Search for the cell housing the specified text and yield its [X, Y] center coordinate. 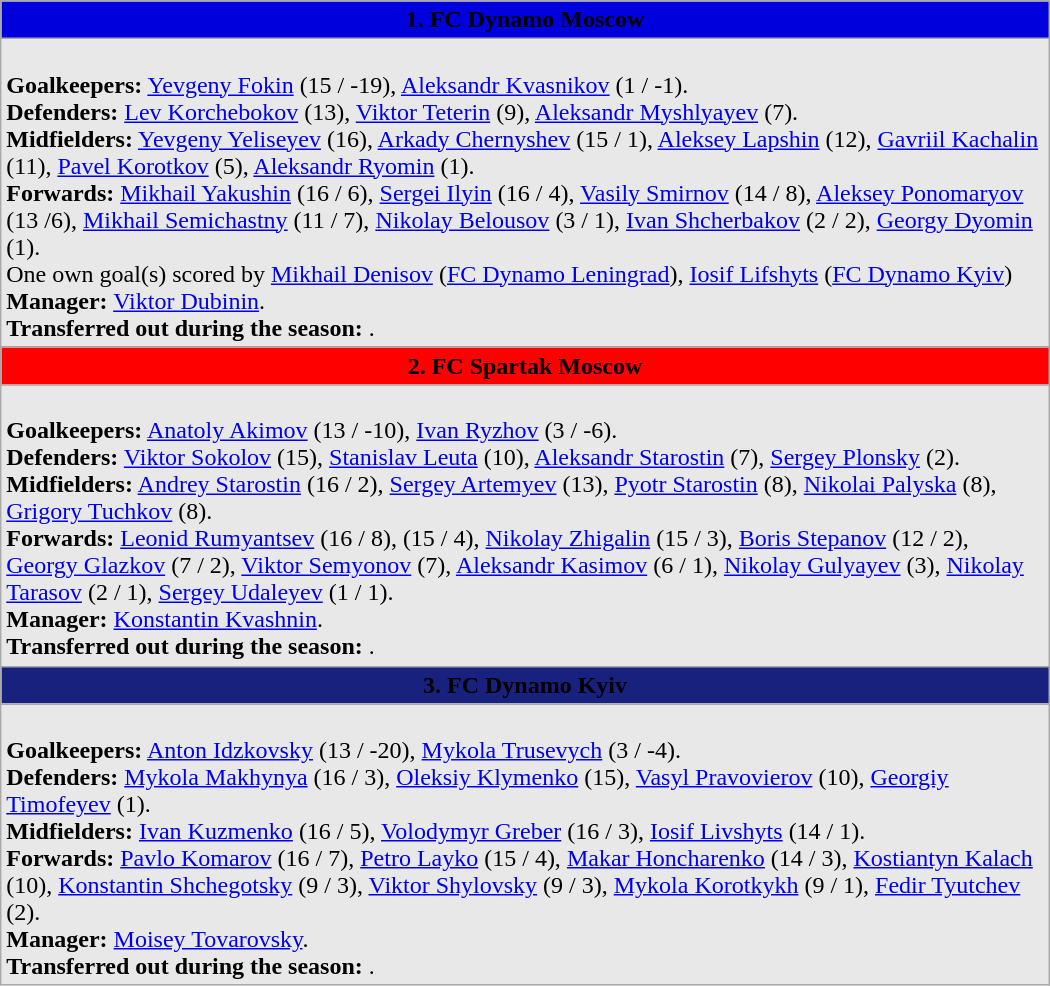
2. FC Spartak Moscow [525, 366]
3. FC Dynamo Kyiv [525, 685]
1. FC Dynamo Moscow [525, 20]
